Capture the cell that displays the provided text and extract its [X, Y] central coordinate. 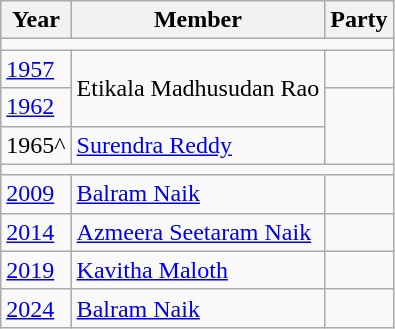
2024 [36, 308]
2014 [36, 232]
Azmeera Seetaram Naik [198, 232]
Kavitha Maloth [198, 270]
Party [359, 20]
Surendra Reddy [198, 145]
1965^ [36, 145]
Year [36, 20]
Member [198, 20]
1957 [36, 69]
Etikala Madhusudan Rao [198, 88]
2009 [36, 194]
2019 [36, 270]
1962 [36, 107]
